Return the [x, y] coordinate for the center point of the cell that contains the specified text.  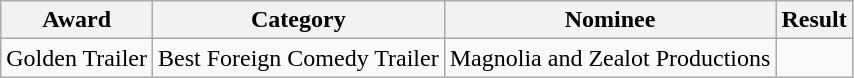
Best Foreign Comedy Trailer [298, 58]
Category [298, 20]
Award [77, 20]
Nominee [610, 20]
Result [814, 20]
Magnolia and Zealot Productions [610, 58]
Golden Trailer [77, 58]
